Extract the [x, y] coordinate from the center of the cell holding the provided text.  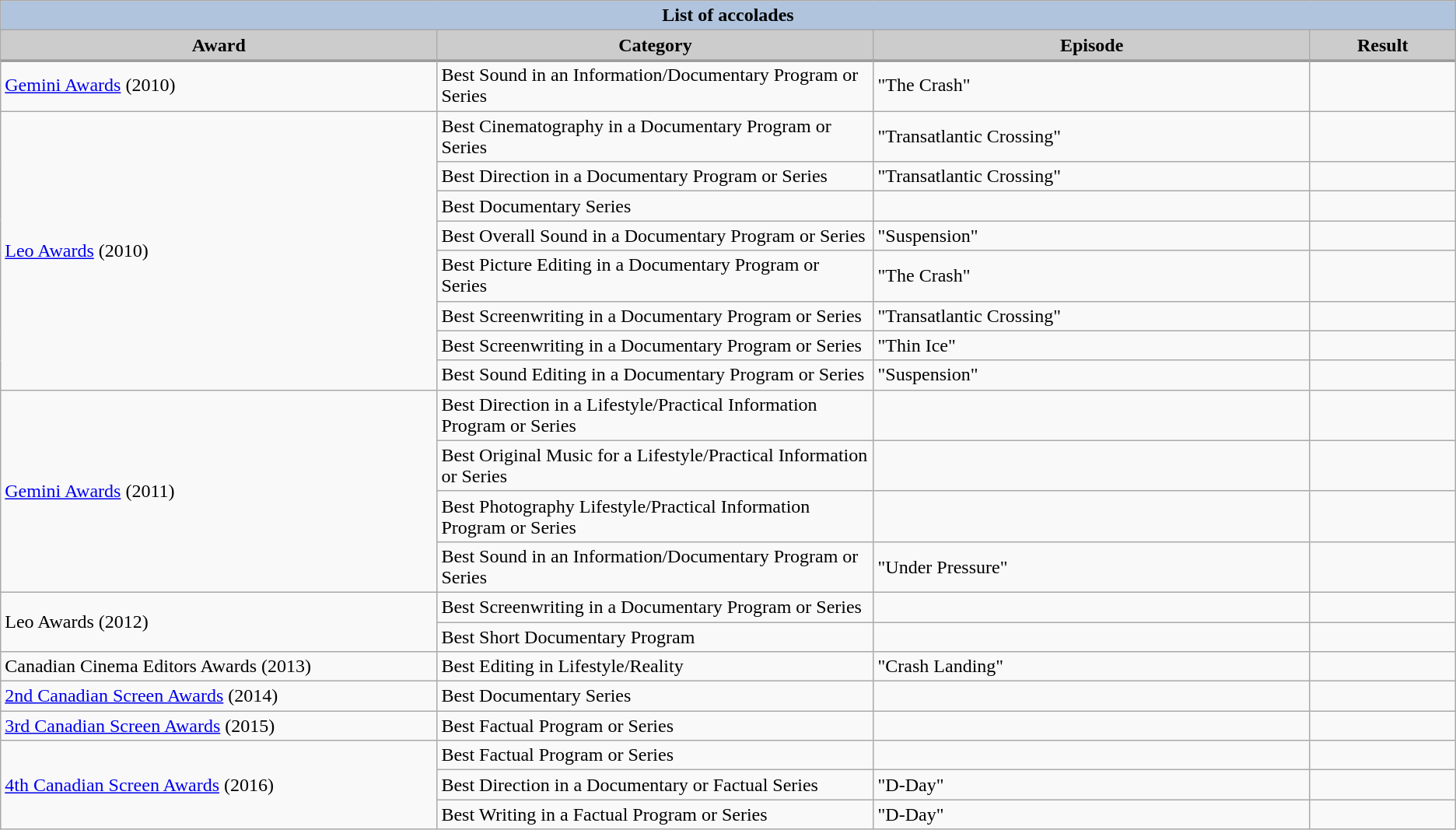
Best Direction in a Documentary or Factual Series [655, 785]
"Thin Ice" [1092, 345]
Best Photography Lifestyle/Practical Information Program or Series [655, 517]
Leo Awards (2012) [219, 622]
Episode [1092, 45]
Best Short Documentary Program [655, 637]
4th Canadian Screen Awards (2016) [219, 785]
Best Sound Editing in a Documentary Program or Series [655, 375]
Best Overall Sound in a Documentary Program or Series [655, 236]
Best Writing in a Factual Program or Series [655, 814]
Best Direction in a Documentary Program or Series [655, 177]
Best Picture Editing in a Documentary Program or Series [655, 275]
3rd Canadian Screen Awards (2015) [219, 726]
Best Cinematography in a Documentary Program or Series [655, 137]
"Under Pressure" [1092, 566]
Gemini Awards (2010) [219, 86]
Canadian Cinema Editors Awards (2013) [219, 667]
2nd Canadian Screen Awards (2014) [219, 696]
Leo Awards (2010) [219, 250]
"Crash Landing" [1092, 667]
Award [219, 45]
Best Editing in Lifestyle/Reality [655, 667]
Gemini Awards (2011) [219, 491]
Best Direction in a Lifestyle/Practical Information Program or Series [655, 415]
Result [1383, 45]
Category [655, 45]
List of accolades [728, 16]
Best Original Music for a Lifestyle/Practical Information or Series [655, 465]
